Pinpoint the cell where the given text exists, returning its [x, y] midpoint coordinate. 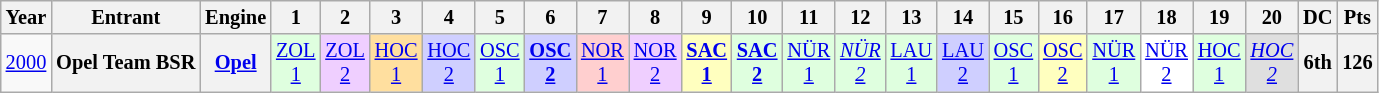
NOR1 [602, 63]
Year [26, 17]
SAC1 [706, 63]
15 [1014, 17]
126 [1357, 63]
LAU1 [912, 63]
3 [396, 17]
LAU2 [963, 63]
4 [448, 17]
17 [1114, 17]
19 [1220, 17]
ZOL2 [344, 63]
8 [656, 17]
13 [912, 17]
DC [1318, 17]
20 [1272, 17]
11 [808, 17]
2000 [26, 63]
10 [757, 17]
9 [706, 17]
Engine [236, 17]
18 [1166, 17]
1 [296, 17]
Opel Team BSR [126, 63]
ZOL1 [296, 63]
12 [860, 17]
2 [344, 17]
14 [963, 17]
6th [1318, 63]
7 [602, 17]
6 [550, 17]
16 [1062, 17]
NOR2 [656, 63]
Entrant [126, 17]
SAC2 [757, 63]
Pts [1357, 17]
Opel [236, 63]
5 [500, 17]
